Determine the (x, y) coordinate at the center of the cell enclosing the given text.  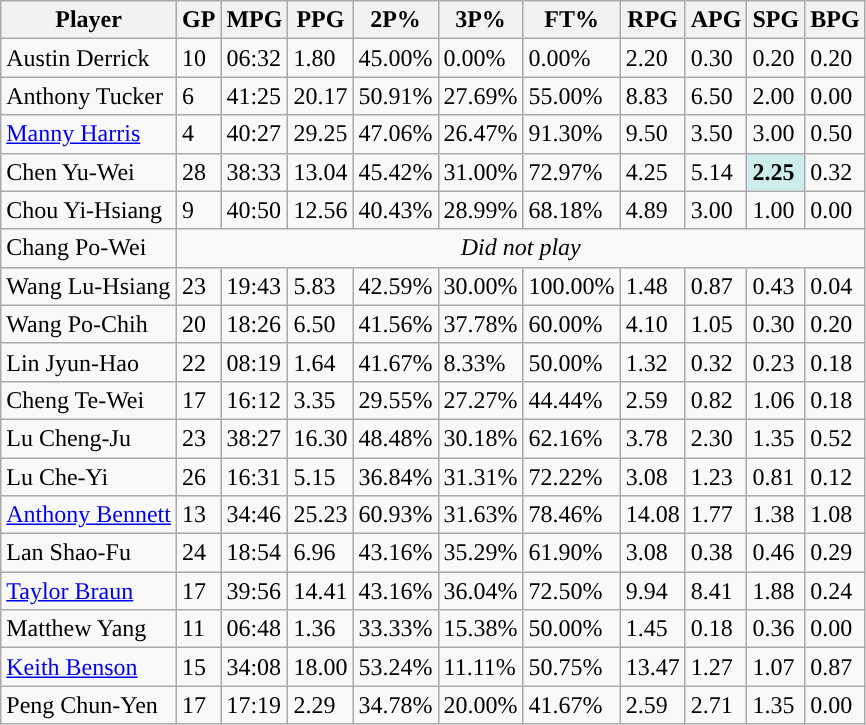
1.27 (716, 667)
Peng Chun-Yen (89, 705)
1.00 (776, 210)
19:43 (254, 286)
35.29% (480, 553)
2.00 (776, 96)
0.36 (776, 629)
13.47 (652, 667)
1.88 (776, 591)
08:19 (254, 362)
39:56 (254, 591)
41:25 (254, 96)
29.25 (320, 134)
2.30 (716, 438)
12.56 (320, 210)
2.71 (716, 705)
60.00% (572, 324)
26.47% (480, 134)
5.15 (320, 477)
36.04% (480, 591)
6 (198, 96)
24 (198, 553)
18:26 (254, 324)
0.12 (835, 477)
GP (198, 20)
Lin Jyun-Hao (89, 362)
2P% (396, 20)
15.38% (480, 629)
1.48 (652, 286)
0.04 (835, 286)
Lu Cheng-Ju (89, 438)
Matthew Yang (89, 629)
3.78 (652, 438)
20.17 (320, 96)
91.30% (572, 134)
Anthony Bennett (89, 515)
06:32 (254, 58)
16:31 (254, 477)
78.46% (572, 515)
27.27% (480, 400)
1.36 (320, 629)
1.80 (320, 58)
72.22% (572, 477)
62.16% (572, 438)
1.06 (776, 400)
41.56% (396, 324)
Chen Yu-Wei (89, 172)
50.91% (396, 96)
38:27 (254, 438)
1.38 (776, 515)
30.00% (480, 286)
18:54 (254, 553)
Anthony Tucker (89, 96)
8.83 (652, 96)
28.99% (480, 210)
0.46 (776, 553)
61.90% (572, 553)
31.63% (480, 515)
2.20 (652, 58)
40:50 (254, 210)
4.89 (652, 210)
30.18% (480, 438)
6.96 (320, 553)
Cheng Te-Wei (89, 400)
45.42% (396, 172)
31.31% (480, 477)
44.44% (572, 400)
Manny Harris (89, 134)
0.82 (716, 400)
20.00% (480, 705)
0.23 (776, 362)
3.35 (320, 400)
8.41 (716, 591)
33.33% (396, 629)
0.24 (835, 591)
9 (198, 210)
13 (198, 515)
72.97% (572, 172)
2.25 (776, 172)
34:46 (254, 515)
PPG (320, 20)
40.43% (396, 210)
1.45 (652, 629)
47.06% (396, 134)
0.50 (835, 134)
26 (198, 477)
BPG (835, 20)
3.50 (716, 134)
MPG (254, 20)
100.00% (572, 286)
31.00% (480, 172)
28 (198, 172)
15 (198, 667)
Chang Po-Wei (89, 248)
1.08 (835, 515)
34.78% (396, 705)
16:12 (254, 400)
Chou Yi-Hsiang (89, 210)
20 (198, 324)
13.04 (320, 172)
3P% (480, 20)
50.75% (572, 667)
1.07 (776, 667)
34:08 (254, 667)
Wang Po-Chih (89, 324)
4 (198, 134)
14.41 (320, 591)
Taylor Braun (89, 591)
Did not play (520, 248)
Wang Lu-Hsiang (89, 286)
36.84% (396, 477)
0.52 (835, 438)
SPG (776, 20)
72.50% (572, 591)
40:27 (254, 134)
4.25 (652, 172)
Austin Derrick (89, 58)
68.18% (572, 210)
11 (198, 629)
4.10 (652, 324)
48.48% (396, 438)
5.14 (716, 172)
Lu Che-Yi (89, 477)
5.83 (320, 286)
29.55% (396, 400)
0.38 (716, 553)
60.93% (396, 515)
17:19 (254, 705)
1.23 (716, 477)
38:33 (254, 172)
1.64 (320, 362)
55.00% (572, 96)
16.30 (320, 438)
0.81 (776, 477)
45.00% (396, 58)
9.50 (652, 134)
1.77 (716, 515)
18.00 (320, 667)
25.23 (320, 515)
42.59% (396, 286)
Keith Benson (89, 667)
FT% (572, 20)
1.05 (716, 324)
APG (716, 20)
RPG (652, 20)
Player (89, 20)
22 (198, 362)
2.29 (320, 705)
0.29 (835, 553)
1.32 (652, 362)
8.33% (480, 362)
37.78% (480, 324)
9.94 (652, 591)
Lan Shao-Fu (89, 553)
53.24% (396, 667)
27.69% (480, 96)
11.11% (480, 667)
0.43 (776, 286)
06:48 (254, 629)
14.08 (652, 515)
10 (198, 58)
